Output the [X, Y] coordinate of the center of the cell containing the given text.  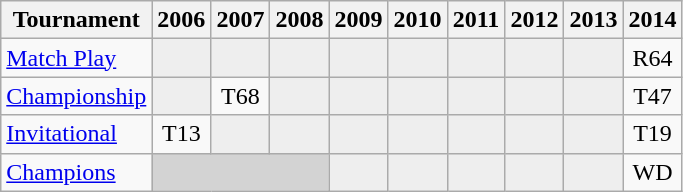
2012 [534, 20]
Champions [76, 172]
T68 [240, 96]
2014 [652, 20]
T19 [652, 134]
Championship [76, 96]
2007 [240, 20]
2009 [358, 20]
R64 [652, 58]
2010 [418, 20]
2011 [476, 20]
T13 [182, 134]
Invitational [76, 134]
2006 [182, 20]
T47 [652, 96]
2013 [594, 20]
Tournament [76, 20]
Match Play [76, 58]
WD [652, 172]
2008 [300, 20]
